Identify which cell holds the provided text, then report its [x, y] central coordinate. 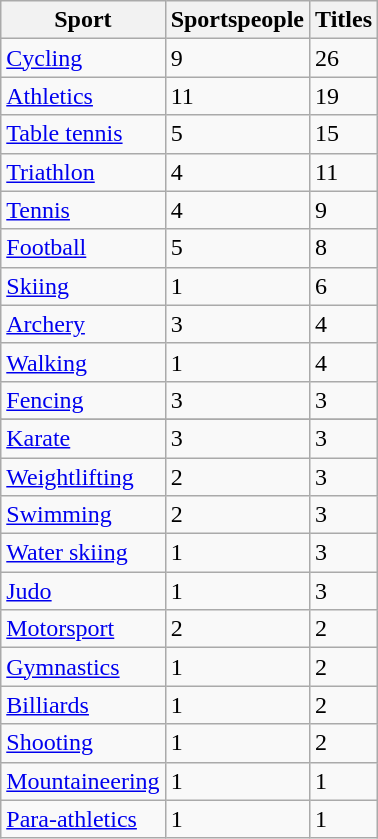
Cycling [83, 58]
Tennis [83, 210]
15 [344, 134]
Athletics [83, 96]
Water skiing [83, 553]
Mountaineering [83, 781]
Fencing [83, 400]
26 [344, 58]
Motorsport [83, 629]
Para-athletics [83, 819]
Weightlifting [83, 477]
Karate [83, 438]
6 [344, 286]
Swimming [83, 515]
Football [83, 248]
Judo [83, 591]
Walking [83, 362]
Sportspeople [237, 20]
8 [344, 248]
Archery [83, 324]
Shooting [83, 743]
19 [344, 96]
Billiards [83, 705]
Skiing [83, 286]
Triathlon [83, 172]
Gymnastics [83, 667]
Table tennis [83, 134]
Titles [344, 20]
Sport [83, 20]
